Capture the cell that displays the provided text and extract its [X, Y] central coordinate. 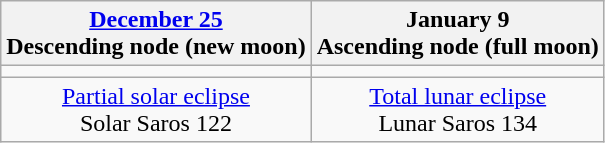
Total lunar eclipseLunar Saros 134 [458, 110]
December 25Descending node (new moon) [156, 34]
Partial solar eclipseSolar Saros 122 [156, 110]
January 9Ascending node (full moon) [458, 34]
